Scan for the cell matching the given text and deliver its [X, Y] coordinate at center. 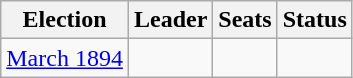
Election [65, 20]
Leader [170, 20]
Status [314, 20]
March 1894 [65, 58]
Seats [245, 20]
